Find where the given text appears and provide that cell's center as [X, Y] coordinate. 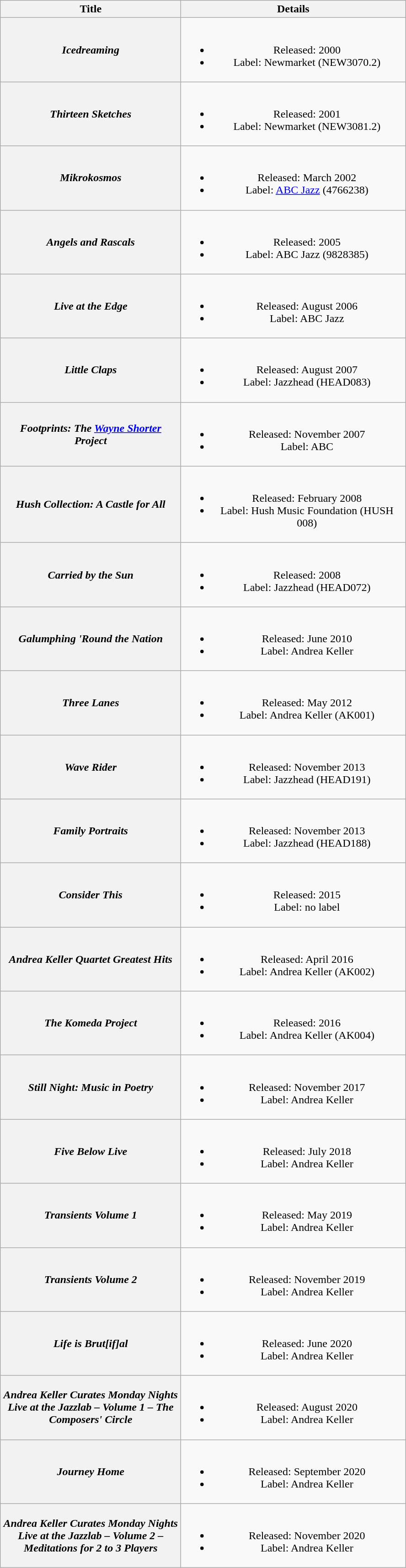
Released: June 2010Label: Andrea Keller [294, 639]
Three Lanes [91, 703]
Released: February 2008Label: Hush Music Foundation (HUSH 008) [294, 504]
Released: November 2007Label: ABC [294, 434]
Journey Home [91, 1471]
Life is Brut[if]al [91, 1343]
Five Below Live [91, 1151]
Released: 2000Label: Newmarket (NEW3070.2) [294, 50]
Consider This [91, 895]
Released: 2001Label: Newmarket (NEW3081.2) [294, 114]
Released: November 2013Label: Jazzhead (HEAD191) [294, 767]
Released: 2005Label: ABC Jazz (9828385) [294, 242]
Released: June 2020Label: Andrea Keller [294, 1343]
Family Portraits [91, 831]
Details [294, 9]
Released: May 2019Label: Andrea Keller [294, 1215]
Transients Volume 2 [91, 1279]
The Komeda Project [91, 1023]
Released: August 2020Label: Andrea Keller [294, 1407]
Released: November 2017Label: Andrea Keller [294, 1087]
Carried by the Sun [91, 575]
Released: March 2002Label: ABC Jazz (4766238) [294, 178]
Andrea Keller Curates Monday Nights Live at the Jazzlab – Volume 1 – The Composers' Circle [91, 1407]
Released: 2015Label: no label [294, 895]
Live at the Edge [91, 306]
Still Night: Music in Poetry [91, 1087]
Released: April 2016Label: Andrea Keller (AK002) [294, 959]
Released: November 2013Label: Jazzhead (HEAD188) [294, 831]
Galumphing 'Round the Nation [91, 639]
Mikrokosmos [91, 178]
Released: May 2012Label: Andrea Keller (AK001) [294, 703]
Footprints: The Wayne Shorter Project [91, 434]
Little Claps [91, 370]
Released: 2008Label: Jazzhead (HEAD072) [294, 575]
Angels and Rascals [91, 242]
Released: July 2018Label: Andrea Keller [294, 1151]
Icedreaming [91, 50]
Released: 2016Label: Andrea Keller (AK004) [294, 1023]
Hush Collection: A Castle for All [91, 504]
Thirteen Sketches [91, 114]
Released: August 2006Label: ABC Jazz [294, 306]
Wave Rider [91, 767]
Released: August 2007Label: Jazzhead (HEAD083) [294, 370]
Andrea Keller Curates Monday Nights Live at the Jazzlab – Volume 2 – Meditations for 2 to 3 Players [91, 1536]
Title [91, 9]
Andrea Keller Quartet Greatest Hits [91, 959]
Released: November 2020Label: Andrea Keller [294, 1536]
Released: November 2019Label: Andrea Keller [294, 1279]
Transients Volume 1 [91, 1215]
Released: September 2020Label: Andrea Keller [294, 1471]
